Return the (X, Y) coordinate for the center point of the cell that contains the specified text.  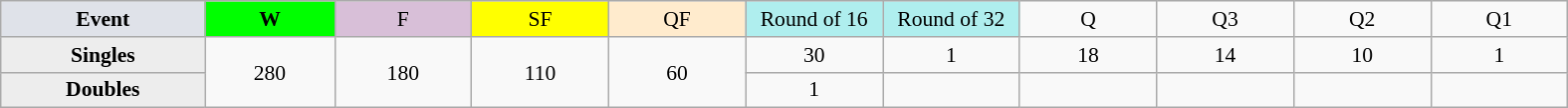
Round of 32 (951, 19)
Doubles (104, 90)
Q1 (1499, 19)
180 (403, 72)
60 (677, 72)
W (270, 19)
Q2 (1362, 19)
Q (1088, 19)
F (403, 19)
Round of 16 (814, 19)
QF (677, 19)
280 (270, 72)
14 (1226, 55)
Q3 (1226, 19)
18 (1088, 55)
Singles (104, 55)
10 (1362, 55)
30 (814, 55)
Event (104, 19)
SF (541, 19)
110 (541, 72)
